Extract the [X, Y] coordinate from the center of the cell holding the provided text.  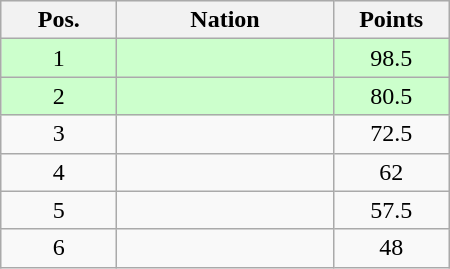
Pos. [59, 20]
98.5 [391, 58]
5 [59, 210]
80.5 [391, 96]
62 [391, 172]
Nation [225, 20]
Points [391, 20]
57.5 [391, 210]
1 [59, 58]
2 [59, 96]
48 [391, 248]
3 [59, 134]
4 [59, 172]
72.5 [391, 134]
6 [59, 248]
